From the cell containing the given text, extract its center point as (X, Y) coordinate. 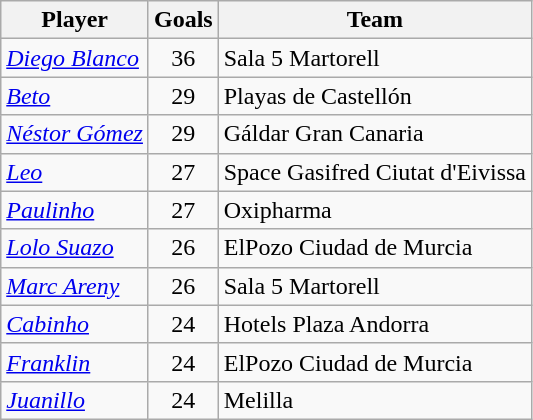
Space Gasifred Ciutat d'Eivissa (374, 172)
Oxipharma (374, 210)
Diego Blanco (75, 58)
Player (75, 20)
Gáldar Gran Canaria (374, 134)
Hotels Plaza Andorra (374, 324)
Melilla (374, 400)
Goals (183, 20)
Beto (75, 96)
Marc Areny (75, 286)
Cabinho (75, 324)
36 (183, 58)
Leo (75, 172)
Paulinho (75, 210)
Playas de Castellón (374, 96)
Team (374, 20)
Néstor Gómez (75, 134)
Juanillo (75, 400)
Franklin (75, 362)
Lolo Suazo (75, 248)
